Scan for the cell matching the given text and deliver its (x, y) coordinate at center. 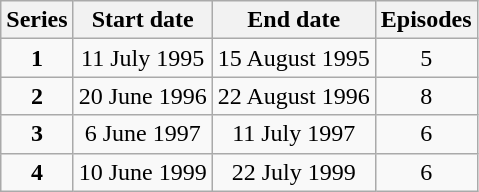
10 June 1999 (142, 172)
1 (37, 58)
22 July 1999 (294, 172)
11 July 1995 (142, 58)
End date (294, 20)
11 July 1997 (294, 134)
4 (37, 172)
5 (426, 58)
22 August 1996 (294, 96)
3 (37, 134)
Episodes (426, 20)
2 (37, 96)
Start date (142, 20)
15 August 1995 (294, 58)
Series (37, 20)
20 June 1996 (142, 96)
6 June 1997 (142, 134)
8 (426, 96)
